Extract the [X, Y] coordinate from the center of the cell holding the provided text.  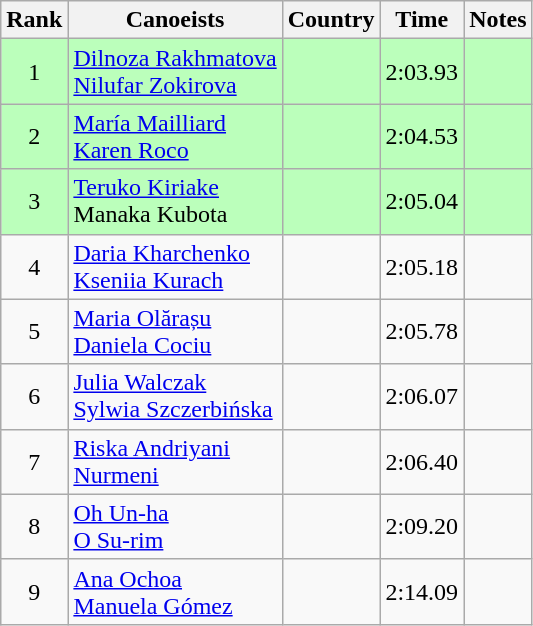
2 [34, 136]
2:03.93 [422, 72]
Canoeists [175, 20]
8 [34, 526]
6 [34, 396]
Riska AndriyaniNurmeni [175, 462]
2:05.18 [422, 266]
5 [34, 332]
Dilnoza RakhmatovaNilufar Zokirova [175, 72]
Daria KharchenkoKseniia Kurach [175, 266]
Time [422, 20]
Rank [34, 20]
3 [34, 202]
María MailliardKaren Roco [175, 136]
Notes [498, 20]
2:05.78 [422, 332]
2:14.09 [422, 592]
9 [34, 592]
1 [34, 72]
Ana OchoaManuela Gómez [175, 592]
2:09.20 [422, 526]
4 [34, 266]
2:06.07 [422, 396]
Oh Un-haO Su-rim [175, 526]
2:04.53 [422, 136]
2:06.40 [422, 462]
Maria OlărașuDaniela Cociu [175, 332]
Teruko KiriakeManaka Kubota [175, 202]
Julia WalczakSylwia Szczerbińska [175, 396]
7 [34, 462]
2:05.04 [422, 202]
Country [331, 20]
